Extract the [X, Y] coordinate from the center of the cell holding the provided text.  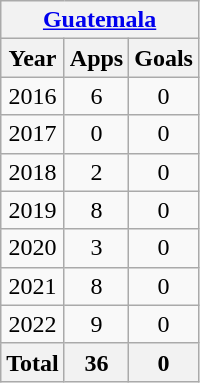
Goals [164, 58]
Year [33, 58]
36 [96, 362]
2017 [33, 134]
2 [96, 172]
Guatemala [100, 20]
2021 [33, 286]
2022 [33, 324]
2016 [33, 96]
6 [96, 96]
3 [96, 248]
2019 [33, 210]
Apps [96, 58]
2018 [33, 172]
9 [96, 324]
Total [33, 362]
2020 [33, 248]
